Capture the cell that displays the provided text and extract its (X, Y) central coordinate. 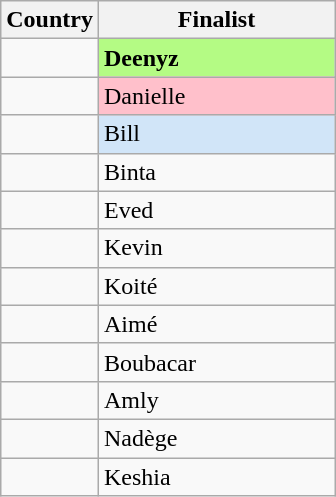
Deenyz (216, 58)
Aimé (216, 324)
Amly (216, 400)
Keshia (216, 477)
Danielle (216, 96)
Boubacar (216, 362)
Koité (216, 286)
Binta (216, 172)
Kevin (216, 248)
Country (50, 20)
Bill (216, 134)
Finalist (216, 20)
Eved (216, 210)
Nadège (216, 438)
